Provide the [x, y] coordinate of the cell's center where the given text is located.  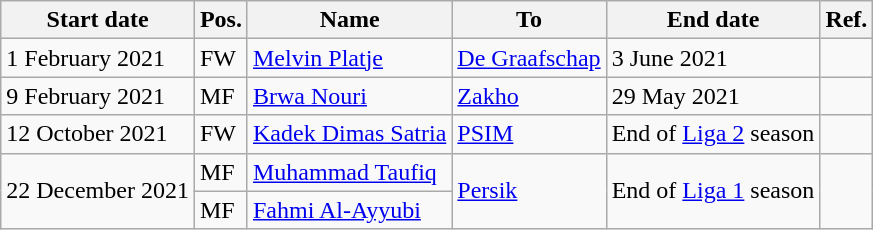
Muhammad Taufiq [349, 172]
Melvin Platje [349, 58]
Name [349, 20]
End date [713, 20]
Ref. [846, 20]
1 February 2021 [98, 58]
3 June 2021 [713, 58]
Start date [98, 20]
Persik [529, 191]
De Graafschap [529, 58]
PSIM [529, 134]
Zakho [529, 96]
12 October 2021 [98, 134]
Kadek Dimas Satria [349, 134]
End of Liga 1 season [713, 191]
29 May 2021 [713, 96]
9 February 2021 [98, 96]
To [529, 20]
End of Liga 2 season [713, 134]
Pos. [220, 20]
22 December 2021 [98, 191]
Fahmi Al-Ayyubi [349, 210]
Brwa Nouri [349, 96]
